Pinpoint the cell where the given text exists, returning its [X, Y] midpoint coordinate. 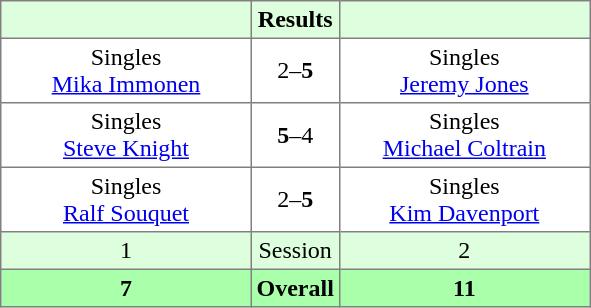
2 [464, 251]
SinglesRalf Souquet [126, 199]
11 [464, 288]
SinglesSteve Knight [126, 135]
SinglesKim Davenport [464, 199]
SinglesJeremy Jones [464, 70]
Session [295, 251]
7 [126, 288]
Overall [295, 288]
SinglesMika Immonen [126, 70]
1 [126, 251]
5–4 [295, 135]
Results [295, 20]
SinglesMichael Coltrain [464, 135]
